Capture the cell that displays the provided text and extract its (x, y) central coordinate. 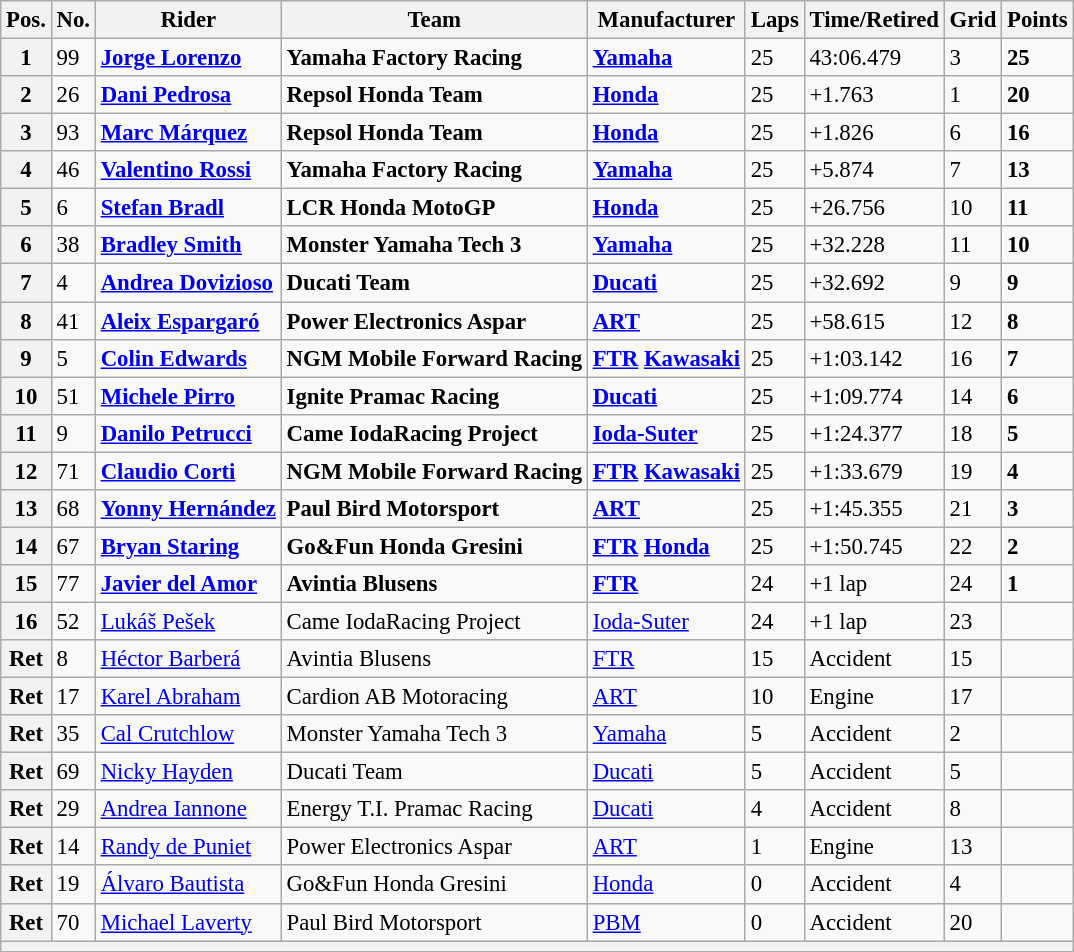
Valentino Rossi (188, 170)
No. (73, 20)
Pos. (26, 20)
93 (73, 133)
Team (434, 20)
+1:50.745 (874, 546)
+26.756 (874, 208)
Cardion AB Motoracing (434, 697)
Manufacturer (666, 20)
77 (73, 584)
Javier del Amor (188, 584)
Andrea Dovizioso (188, 283)
Danilo Petrucci (188, 433)
18 (972, 433)
71 (73, 471)
69 (73, 772)
41 (73, 321)
+1:24.377 (874, 433)
26 (73, 95)
Héctor Barberá (188, 659)
Claudio Corti (188, 471)
29 (73, 809)
68 (73, 509)
Nicky Hayden (188, 772)
+32.228 (874, 245)
Marc Márquez (188, 133)
52 (73, 621)
Energy T.I. Pramac Racing (434, 809)
Álvaro Bautista (188, 885)
Rider (188, 20)
38 (73, 245)
67 (73, 546)
Randy de Puniet (188, 847)
+58.615 (874, 321)
Michael Laverty (188, 922)
Stefan Bradl (188, 208)
Laps (774, 20)
23 (972, 621)
35 (73, 734)
+1.763 (874, 95)
FTR Honda (666, 546)
51 (73, 396)
46 (73, 170)
99 (73, 58)
Yonny Hernández (188, 509)
+1:45.355 (874, 509)
Lukáš Pešek (188, 621)
Bradley Smith (188, 245)
Cal Crutchlow (188, 734)
+5.874 (874, 170)
Jorge Lorenzo (188, 58)
Andrea Iannone (188, 809)
43:06.479 (874, 58)
Karel Abraham (188, 697)
+1.826 (874, 133)
21 (972, 509)
Time/Retired (874, 20)
Grid (972, 20)
+1:33.679 (874, 471)
PBM (666, 922)
+1:03.142 (874, 358)
Bryan Staring (188, 546)
LCR Honda MotoGP (434, 208)
Colin Edwards (188, 358)
Aleix Espargaró (188, 321)
70 (73, 922)
Ignite Pramac Racing (434, 396)
Michele Pirro (188, 396)
Dani Pedrosa (188, 95)
+32.692 (874, 283)
Points (1038, 20)
+1:09.774 (874, 396)
22 (972, 546)
